Provide the [X, Y] coordinate of the cell's center where the given text is located.  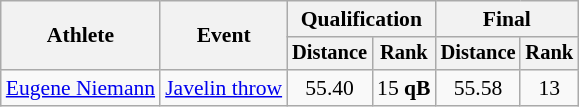
55.40 [330, 88]
Qualification [361, 19]
Final [507, 19]
13 [549, 88]
Eugene Niemann [80, 88]
55.58 [478, 88]
Event [224, 36]
15 qB [404, 88]
Javelin throw [224, 88]
Athlete [80, 36]
